Scan for the cell matching the given text and deliver its [X, Y] coordinate at center. 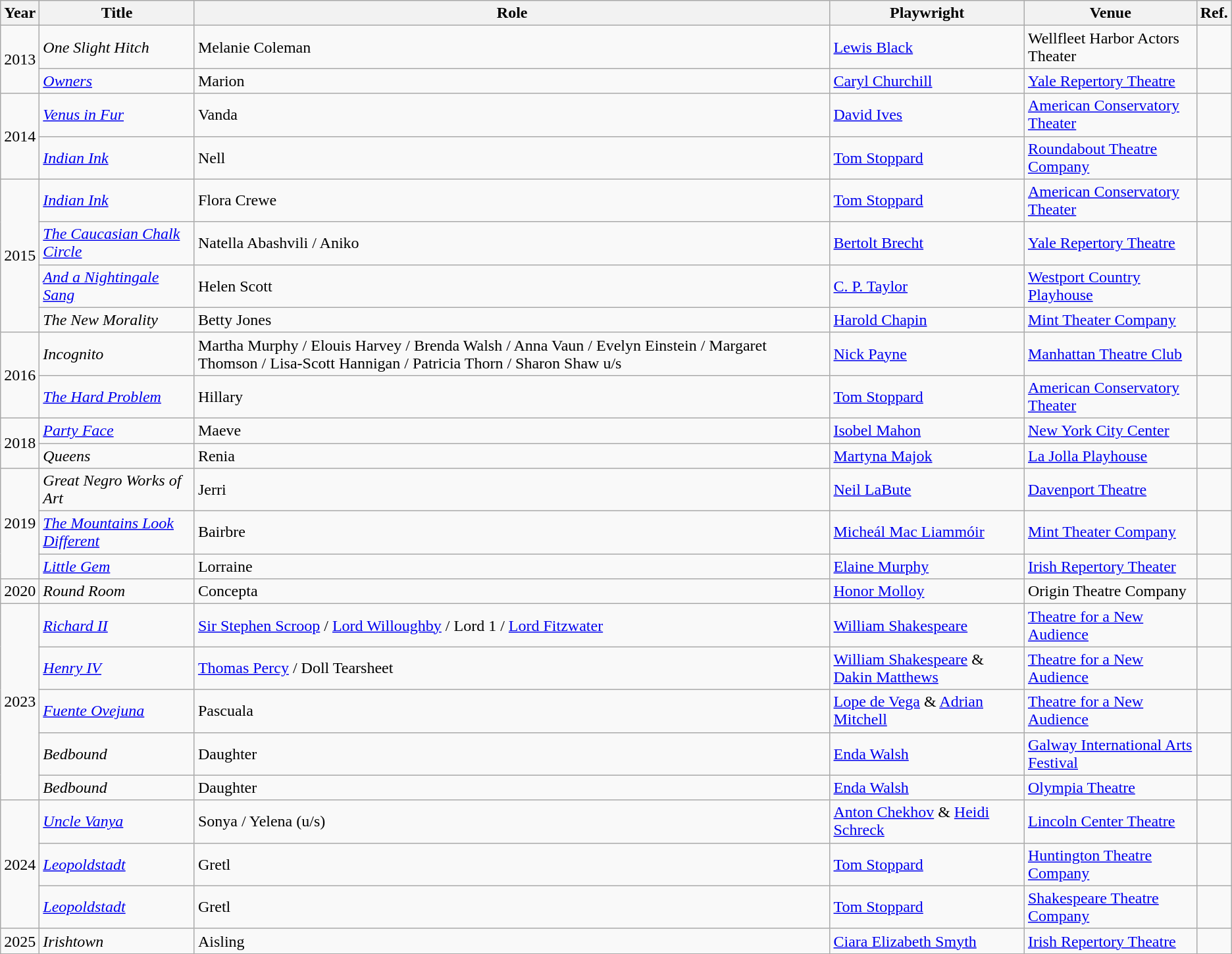
Aisling [512, 941]
Lope de Vega & Adrian Mitchell [927, 711]
One Slight Hitch [117, 47]
Lincoln Center Theatre [1110, 821]
Title [117, 13]
Uncle Vanya [117, 821]
Irish Repertory Theater [1110, 566]
And a Nightingale Sang [117, 286]
Caryl Churchill [927, 81]
Marion [512, 81]
Owners [117, 81]
La Jolla Playhouse [1110, 456]
Venus in Fur [117, 114]
Ref. [1214, 13]
Elaine Murphy [927, 566]
Wellfleet Harbor Actors Theater [1110, 47]
Sonya / Yelena (u/s) [512, 821]
2023 [20, 702]
Natella Abashvili / Aniko [512, 243]
Galway International Arts Festival [1110, 754]
2015 [20, 255]
Richard II [117, 625]
Playwright [927, 13]
The Mountains Look Different [117, 533]
David Ives [927, 114]
Harold Chapin [927, 320]
Neil LaBute [927, 490]
The Hard Problem [117, 396]
Micheál Mac Liammóir [927, 533]
Roundabout Theatre Company [1110, 158]
Nell [512, 158]
Thomas Percy / Doll Tearsheet [512, 668]
2019 [20, 524]
Hillary [512, 396]
Little Gem [117, 566]
New York City Center [1110, 430]
Westport Country Playhouse [1110, 286]
Olympia Theatre [1110, 788]
Irishtown [117, 941]
Martyna Majok [927, 456]
Great Negro Works of Art [117, 490]
Role [512, 13]
Flora Crewe [512, 200]
Honor Molloy [927, 591]
Isobel Mahon [927, 430]
Pascuala [512, 711]
Betty Jones [512, 320]
2018 [20, 443]
Melanie Coleman [512, 47]
The Caucasian Chalk Circle [117, 243]
Queens [117, 456]
Year [20, 13]
Venue [1110, 13]
2020 [20, 591]
2024 [20, 865]
William Shakespeare & Dakin Matthews [927, 668]
Party Face [117, 430]
C. P. Taylor [927, 286]
Maeve [512, 430]
Bairbre [512, 533]
Nick Payne [927, 354]
Ciara Elizabeth Smyth [927, 941]
William Shakespeare [927, 625]
Lewis Black [927, 47]
2014 [20, 136]
Huntington Theatre Company [1110, 865]
Henry IV [117, 668]
Manhattan Theatre Club [1110, 354]
2025 [20, 941]
Bertolt Brecht [927, 243]
Origin Theatre Company [1110, 591]
The New Morality [117, 320]
Sir Stephen Scroop / Lord Willoughby / Lord 1 / Lord Fitzwater [512, 625]
Incognito [117, 354]
Fuente Ovejuna [117, 711]
2013 [20, 59]
Davenport Theatre [1110, 490]
Jerri [512, 490]
Anton Chekhov & Heidi Schreck [927, 821]
Concepta [512, 591]
Helen Scott [512, 286]
2016 [20, 375]
Round Room [117, 591]
Shakespeare Theatre Company [1110, 907]
Irish Repertory Theatre [1110, 941]
Vanda [512, 114]
Renia [512, 456]
Lorraine [512, 566]
